Output the (X, Y) coordinate of the center of the cell containing the given text.  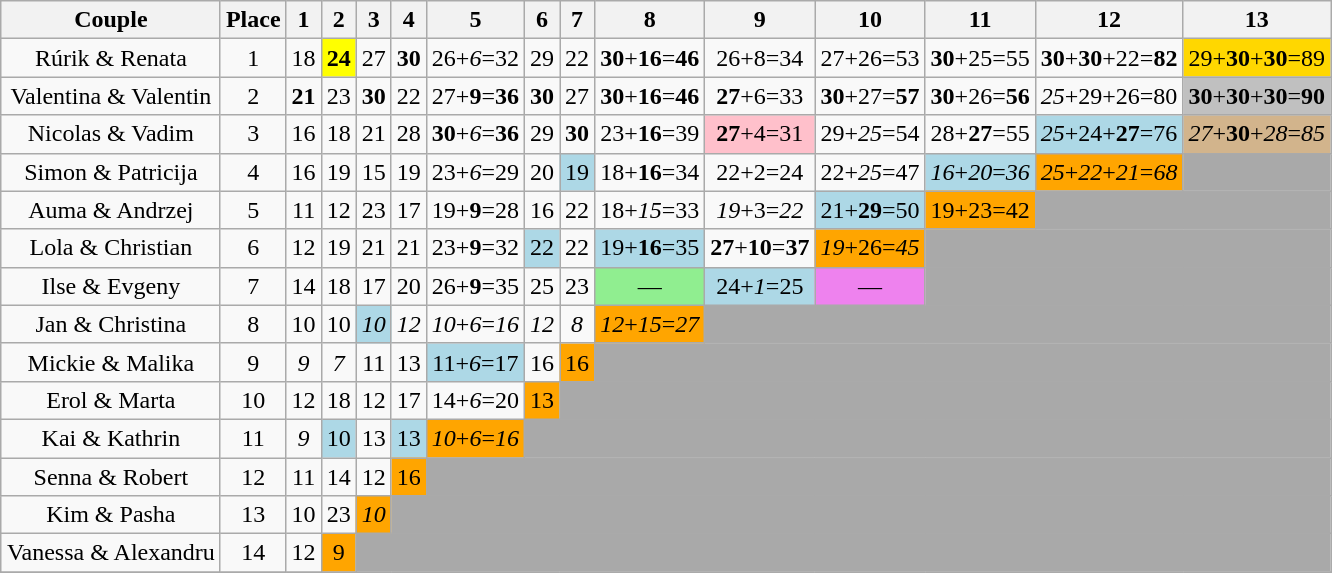
28+27=55 (980, 134)
Mickie & Malika (110, 362)
27+4=31 (760, 134)
Nicolas & Vadim (110, 134)
Couple (110, 20)
30+27=57 (870, 96)
25+24+27=76 (1109, 134)
24+1=25 (760, 286)
26+6=32 (475, 58)
25 (542, 286)
28 (408, 134)
24 (338, 58)
Auma & Andrzej (110, 210)
22+25=47 (870, 172)
21+29=50 (870, 210)
Senna & Robert (110, 477)
18+16=34 (650, 172)
19+23=42 (980, 210)
19+26=45 (870, 248)
19+3=22 (760, 210)
Simon & Patricija (110, 172)
30+30+30=90 (1257, 96)
Jan & Christina (110, 324)
15 (374, 172)
26+9=35 (475, 286)
18+15=33 (650, 210)
19+16=35 (650, 248)
23+9=32 (475, 248)
Place (253, 20)
27+30+28=85 (1257, 134)
16+20=36 (980, 172)
30+25=55 (980, 58)
Rúrik & Renata (110, 58)
Vanessa & Alexandru (110, 553)
26+8=34 (760, 58)
23+16=39 (650, 134)
30+6=36 (475, 134)
Erol & Marta (110, 400)
27+6=33 (760, 96)
Ilse & Evgeny (110, 286)
11+6=17 (475, 362)
25+22+21=68 (1109, 172)
Kai & Kathrin (110, 438)
27+9=36 (475, 96)
Valentina & Valentin (110, 96)
27+26=53 (870, 58)
14+6=20 (475, 400)
22+2=24 (760, 172)
29+25=54 (870, 134)
25+29+26=80 (1109, 96)
Lola & Christian (110, 248)
23+6=29 (475, 172)
12+15=27 (650, 324)
19+9=28 (475, 210)
29+30+30=89 (1257, 58)
27+10=37 (760, 248)
30+26=56 (980, 96)
Kim & Pasha (110, 515)
30+30+22=82 (1109, 58)
